Scan for the cell matching the given text and deliver its (X, Y) coordinate at center. 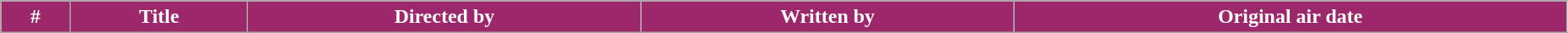
Original air date (1291, 17)
# (35, 17)
Directed by (445, 17)
Written by (827, 17)
Title (159, 17)
